Determine the (x, y) coordinate at the center of the cell enclosing the given text.  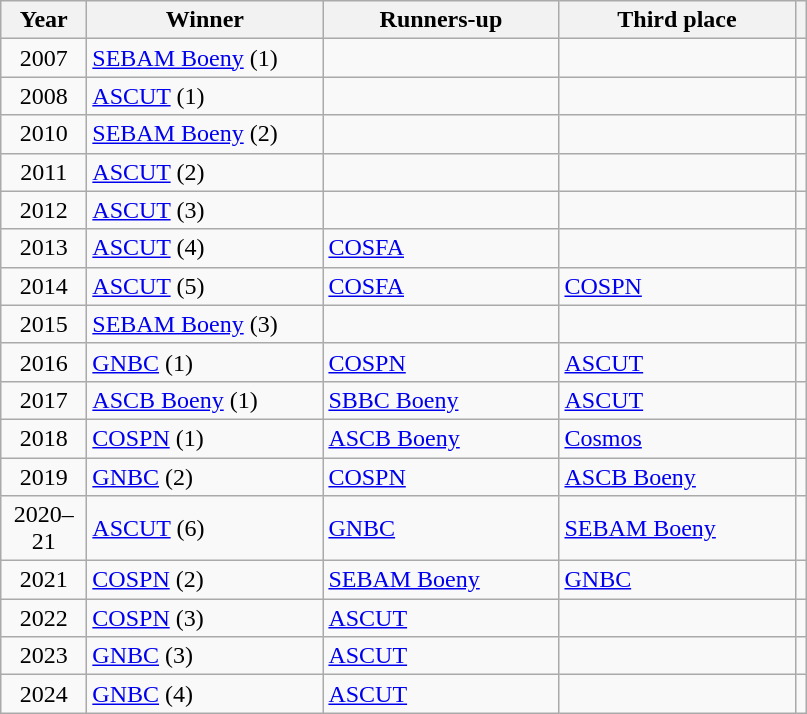
Cosmos (677, 438)
2013 (44, 248)
2023 (44, 656)
2019 (44, 477)
2008 (44, 96)
SEBAM Boeny (3) (205, 324)
SEBAM Boeny (1) (205, 58)
ASCUT (5) (205, 286)
ASCUT (6) (205, 528)
ASCUT (3) (205, 210)
2024 (44, 694)
ASCB Boeny (1) (205, 400)
Runners-up (441, 20)
2020–21 (44, 528)
SBBC Boeny (441, 400)
GNBC (2) (205, 477)
GNBC (1) (205, 362)
COSPN (1) (205, 438)
2021 (44, 580)
GNBC (4) (205, 694)
Third place (677, 20)
Winner (205, 20)
2014 (44, 286)
2022 (44, 618)
ASCUT (4) (205, 248)
ASCUT (2) (205, 172)
ASCUT (1) (205, 96)
2011 (44, 172)
2010 (44, 134)
GNBC (3) (205, 656)
2012 (44, 210)
Year (44, 20)
2017 (44, 400)
2015 (44, 324)
2016 (44, 362)
COSPN (2) (205, 580)
2007 (44, 58)
2018 (44, 438)
SEBAM Boeny (2) (205, 134)
COSPN (3) (205, 618)
